Identify which cell holds the provided text, then report its (x, y) central coordinate. 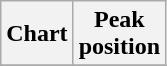
Chart (37, 34)
Peakposition (119, 34)
